Find where the given text appears and provide that cell's center as (X, Y) coordinate. 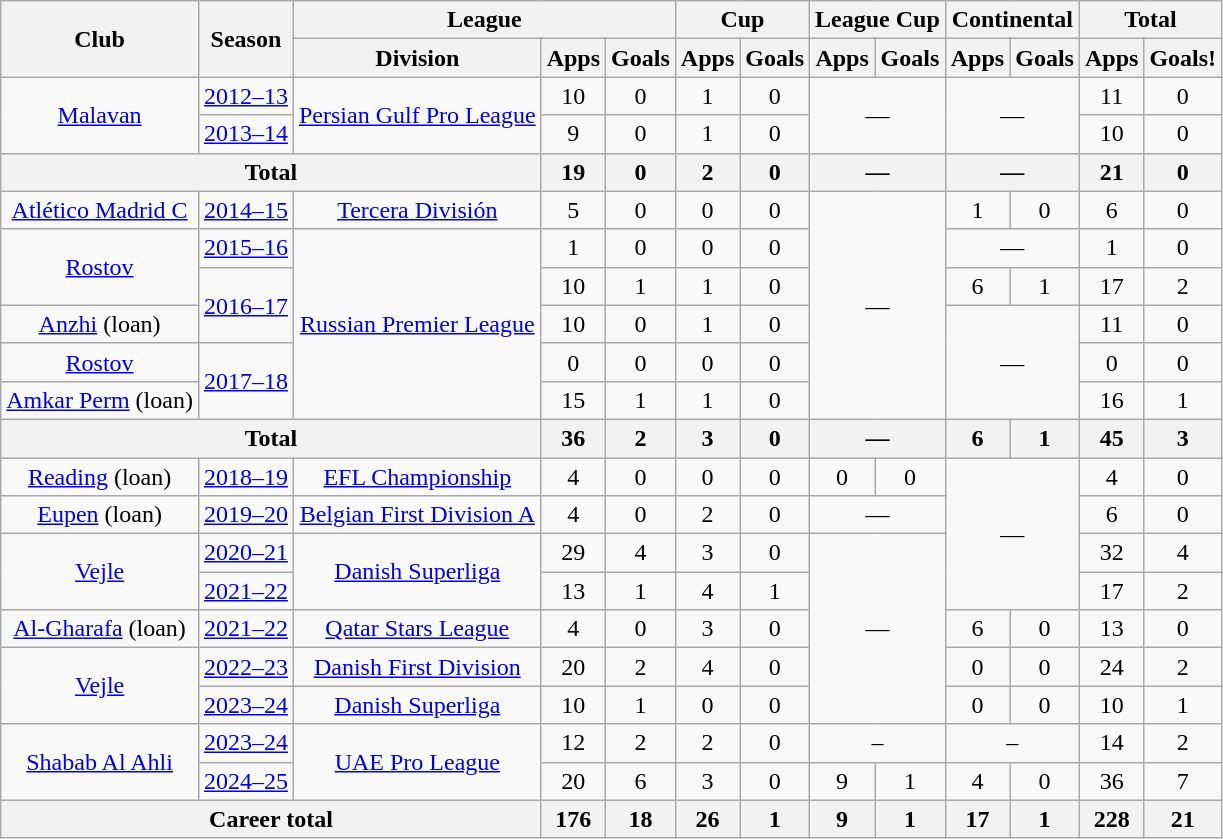
5 (573, 210)
2014–15 (246, 210)
2013–14 (246, 134)
12 (573, 743)
29 (573, 553)
Division (417, 58)
Qatar Stars League (417, 629)
Season (246, 39)
Al-Gharafa (loan) (100, 629)
2024–25 (246, 781)
Persian Gulf Pro League (417, 115)
19 (573, 172)
2017–18 (246, 381)
45 (1111, 438)
7 (1183, 781)
Goals! (1183, 58)
Russian Premier League (417, 324)
Tercera División (417, 210)
Anzhi (loan) (100, 324)
2012–13 (246, 96)
Eupen (loan) (100, 515)
176 (573, 819)
Shabab Al Ahli (100, 762)
15 (573, 400)
26 (707, 819)
Career total (271, 819)
32 (1111, 553)
24 (1111, 667)
14 (1111, 743)
2020–21 (246, 553)
Atlético Madrid C (100, 210)
Belgian First Division A (417, 515)
Reading (loan) (100, 477)
Cup (742, 20)
2016–17 (246, 305)
16 (1111, 400)
2019–20 (246, 515)
2018–19 (246, 477)
League Cup (878, 20)
228 (1111, 819)
Amkar Perm (loan) (100, 400)
Club (100, 39)
League (484, 20)
UAE Pro League (417, 762)
18 (641, 819)
2015–16 (246, 248)
2022–23 (246, 667)
EFL Championship (417, 477)
Danish First Division (417, 667)
Continental (1012, 20)
Malavan (100, 115)
